Capture the cell that displays the provided text and extract its [x, y] central coordinate. 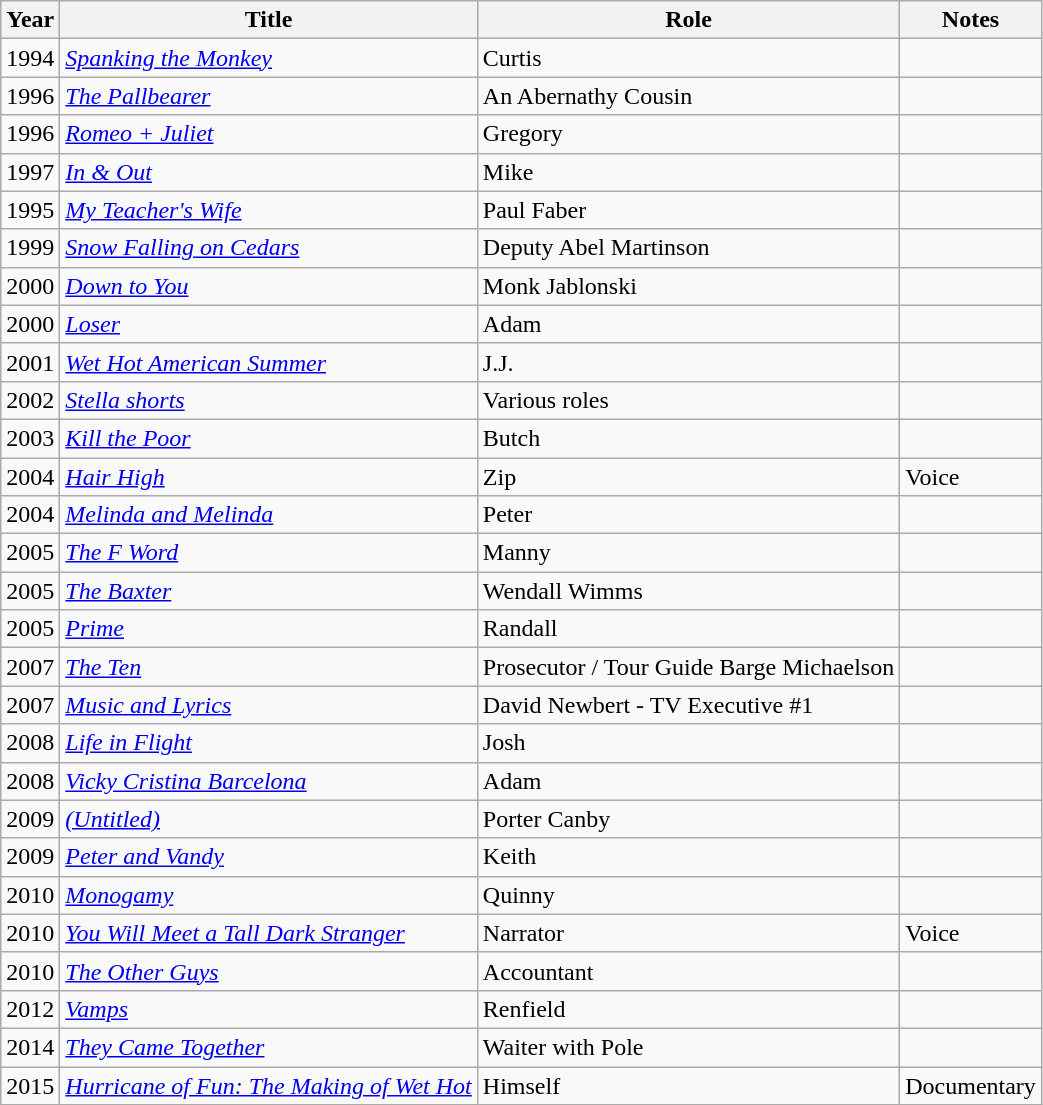
Monogamy [268, 895]
Hurricane of Fun: The Making of Wet Hot [268, 1085]
Zip [688, 477]
Vamps [268, 1009]
An Abernathy Cousin [688, 96]
The Ten [268, 667]
Accountant [688, 971]
Role [688, 20]
Peter [688, 515]
The Baxter [268, 591]
Kill the Poor [268, 438]
Hair High [268, 477]
Randall [688, 629]
Romeo + Juliet [268, 134]
Josh [688, 743]
Curtis [688, 58]
2001 [30, 362]
Porter Canby [688, 819]
Title [268, 20]
Gregory [688, 134]
1999 [30, 248]
Peter and Vandy [268, 857]
Monk Jablonski [688, 286]
Documentary [971, 1085]
2012 [30, 1009]
Waiter with Pole [688, 1047]
Year [30, 20]
Himself [688, 1085]
Loser [268, 324]
Down to You [268, 286]
Butch [688, 438]
Melinda and Melinda [268, 515]
David Newbert - TV Executive #1 [688, 705]
Narrator [688, 933]
The Pallbearer [268, 96]
Prime [268, 629]
1995 [30, 210]
Music and Lyrics [268, 705]
1997 [30, 172]
(Untitled) [268, 819]
Keith [688, 857]
Paul Faber [688, 210]
2002 [30, 400]
They Came Together [268, 1047]
Prosecutor / Tour Guide Barge Michaelson [688, 667]
2015 [30, 1085]
My Teacher's Wife [268, 210]
Spanking the Monkey [268, 58]
2014 [30, 1047]
Wet Hot American Summer [268, 362]
Various roles [688, 400]
You Will Meet a Tall Dark Stranger [268, 933]
2003 [30, 438]
Snow Falling on Cedars [268, 248]
Manny [688, 553]
In & Out [268, 172]
Vicky Cristina Barcelona [268, 781]
Wendall Wimms [688, 591]
Quinny [688, 895]
Renfield [688, 1009]
Life in Flight [268, 743]
Notes [971, 20]
The F Word [268, 553]
Deputy Abel Martinson [688, 248]
Stella shorts [268, 400]
Mike [688, 172]
The Other Guys [268, 971]
1994 [30, 58]
J.J. [688, 362]
